Return the (x, y) coordinate for the center point of the cell that contains the specified text.  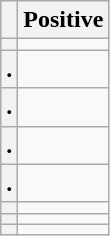
Positive (64, 20)
